Return the (x, y) coordinate for the center point of the cell that contains the specified text.  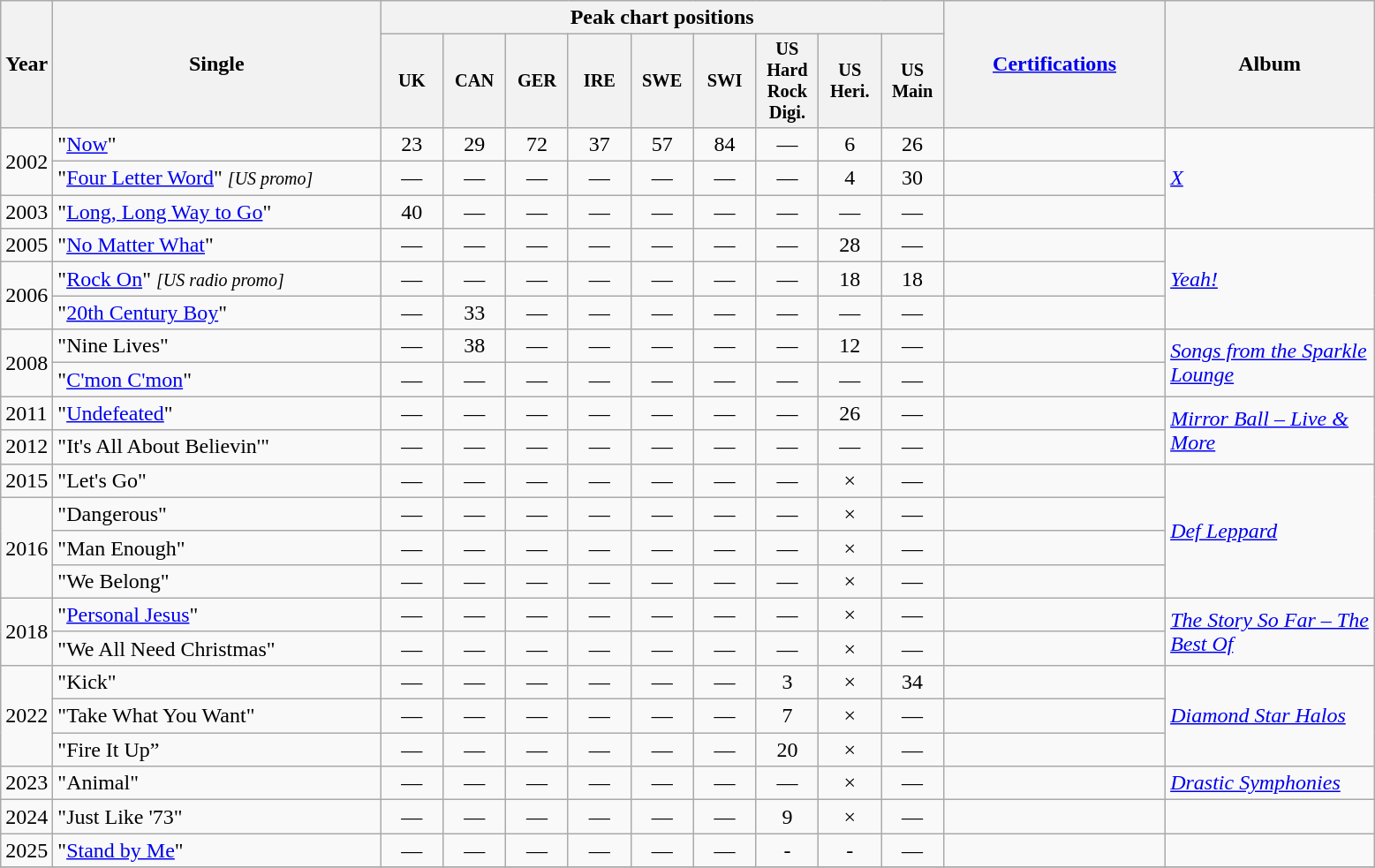
"We All Need Christmas" (217, 648)
Drastic Symphonies (1270, 783)
2002 (26, 161)
"Just Like '73" (217, 817)
72 (537, 144)
9 (788, 817)
"Take What You Want" (217, 716)
6 (850, 144)
57 (662, 144)
"Rock On" [US radio promo] (217, 279)
"Now" (217, 144)
"It's All About Believin'" (217, 447)
"Kick" (217, 682)
2012 (26, 447)
"Four Letter Word" [US promo] (217, 178)
Year (26, 64)
2008 (26, 363)
12 (850, 346)
Def Leppard (1270, 531)
"Fire It Up” (217, 750)
IRE (599, 81)
84 (724, 144)
2016 (26, 547)
Peak chart positions (662, 18)
X (1270, 177)
23 (412, 144)
40 (412, 212)
Yeah! (1270, 279)
38 (475, 346)
UK (412, 81)
"Nine Lives" (217, 346)
Certifications (1054, 64)
30 (913, 178)
33 (475, 313)
2003 (26, 212)
"Let's Go" (217, 480)
"20th Century Boy" (217, 313)
SWE (662, 81)
"Personal Jesus" (217, 615)
US Heri. (850, 81)
3 (788, 682)
Diamond Star Halos (1270, 715)
2022 (26, 715)
The Story So Far – The Best Of (1270, 631)
37 (599, 144)
34 (913, 682)
2024 (26, 817)
29 (475, 144)
"Undefeated" (217, 413)
2023 (26, 783)
GER (537, 81)
CAN (475, 81)
"Long, Long Way to Go" (217, 212)
7 (788, 716)
2011 (26, 413)
"Animal" (217, 783)
"C'mon C'mon" (217, 380)
Mirror Ball – Live & More (1270, 430)
20 (788, 750)
Songs from the Sparkle Lounge (1270, 363)
"Dangerous" (217, 514)
2025 (26, 850)
US Hard Rock Digi. (788, 81)
"We Belong" (217, 581)
SWI (724, 81)
4 (850, 178)
2006 (26, 296)
28 (850, 245)
US Main (913, 81)
"No Matter What" (217, 245)
Album (1270, 64)
2018 (26, 631)
2005 (26, 245)
2015 (26, 480)
"Stand by Me" (217, 850)
"Man Enough" (217, 547)
Single (217, 64)
